Output the [X, Y] coordinate of the center of the cell containing the given text.  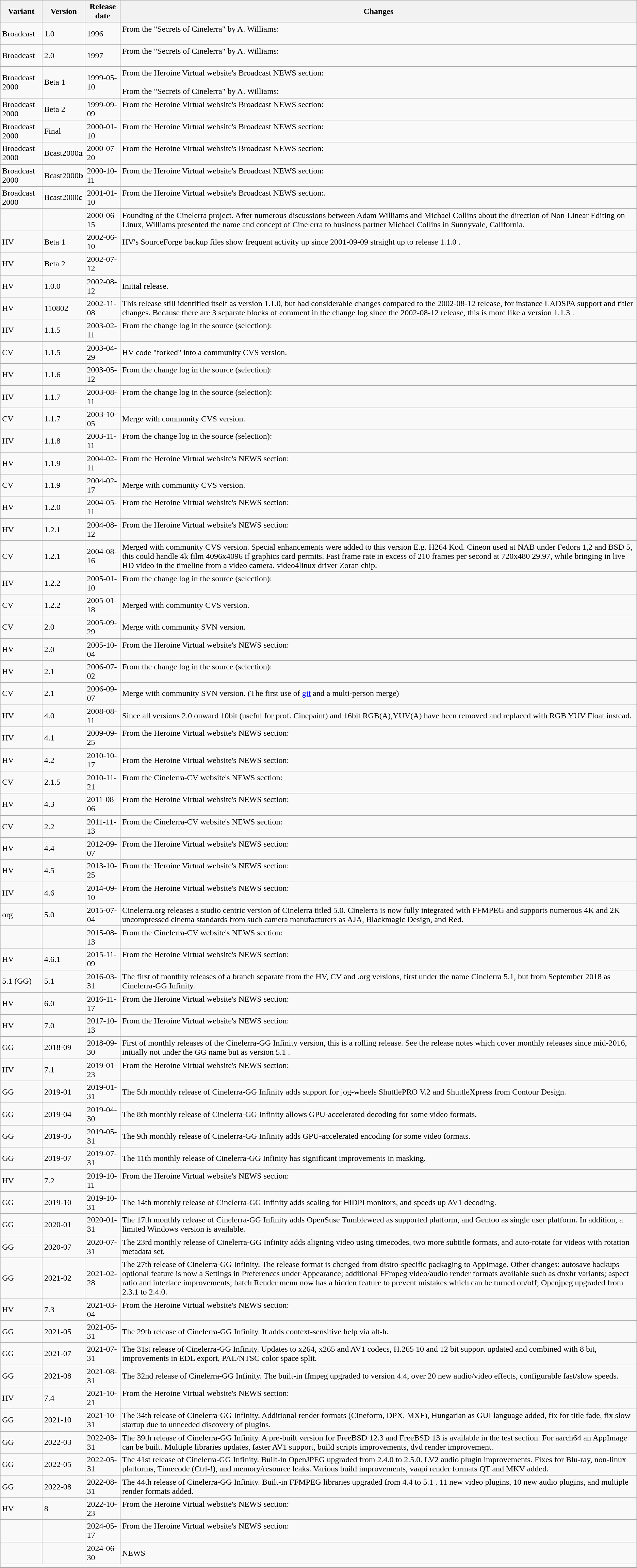
2021-05-31 [103, 1331]
2015-11-09 [103, 959]
The 11th monthly release of Cinelerra-GG Infinity has significant improvements in masking. [378, 1158]
2011-11-13 [103, 827]
2003-05-12 [103, 375]
2003-08-11 [103, 397]
Variant [21, 12]
2021-03-04 [103, 1310]
2005-10-04 [103, 649]
Changes [378, 12]
2022-05 [64, 1465]
2021-07 [64, 1354]
4.3 [64, 804]
2014-09-10 [103, 893]
2000-01-10 [103, 131]
2016-11-17 [103, 1003]
HV's SourceForge backup files show frequent activity up since 2001-09-09 straight up to release 1.1.0 . [378, 241]
2024-06-30 [103, 1553]
Merge with community SVN version. [378, 627]
2021-08-31 [103, 1375]
HV code "forked" into a community CVS version. [378, 352]
1.0 [64, 33]
2021-02 [64, 1278]
The 8th monthly release of Cinelerra-GG Infinity allows GPU-accelerated decoding for some video formats. [378, 1114]
2004-08-12 [103, 529]
From the Heroine Virtual website's Broadcast NEWS section:. [378, 197]
8 [64, 1509]
NEWS [378, 1553]
Merge with community SVN version. (The first use of git and a multi-person merge) [378, 694]
2022-03-31 [103, 1442]
Release date [103, 12]
2019-04-30 [103, 1114]
2000-06-15 [103, 220]
2004-08-16 [103, 556]
2004-02-17 [103, 485]
2024-05-17 [103, 1531]
2019-01 [64, 1092]
2005-01-18 [103, 605]
2002-08-12 [103, 286]
2018-09-30 [103, 1048]
7.4 [64, 1398]
1999-09-09 [103, 109]
org [21, 915]
2022-08 [64, 1486]
2020-07-31 [103, 1247]
2010-11-21 [103, 782]
2019-07 [64, 1158]
4.6.1 [64, 959]
2000-07-20 [103, 153]
2005-01-10 [103, 583]
From the Heroine Virtual website's Broadcast NEWS section:From the "Secrets of Cinelerra" by A. Williams: [378, 82]
2000-10-11 [103, 176]
2019-01-23 [103, 1070]
2009-09-25 [103, 738]
Merged with community CVS version. [378, 605]
2019-01-31 [103, 1092]
2005-09-29 [103, 627]
2021-10 [64, 1420]
6.0 [64, 1003]
2021-10-31 [103, 1420]
4.6 [64, 893]
Bcast2000b [64, 176]
7.0 [64, 1026]
2021-10-21 [103, 1398]
110802 [64, 308]
Initial release. [378, 286]
2004-02-11 [103, 463]
4.5 [64, 871]
1.1.6 [64, 375]
2001-01-10 [103, 197]
2022-08-31 [103, 1486]
2019-10-31 [103, 1203]
2019-10 [64, 1203]
1999-05-10 [103, 82]
2016-03-31 [103, 981]
2002-11-08 [103, 308]
2017-10-13 [103, 1026]
2019-07-31 [103, 1158]
2002-07-12 [103, 264]
2010-10-17 [103, 760]
The 29th release of Cinelerra-GG Infinity. It adds context-sensitive help via alt-h. [378, 1331]
2002-06-10 [103, 241]
2020-07 [64, 1247]
4.4 [64, 848]
2021-05 [64, 1331]
2012-09-07 [103, 848]
2008-08-11 [103, 716]
Version [64, 12]
2003-04-29 [103, 352]
2004-05-11 [103, 507]
1.2.0 [64, 507]
Bcast2000a [64, 153]
2019-10-11 [103, 1180]
2003-10-05 [103, 419]
2020-01-31 [103, 1224]
Bcast2000c [64, 197]
2015-07-04 [103, 915]
2022-10-23 [103, 1509]
Final [64, 131]
2006-09-07 [103, 694]
2021-08 [64, 1375]
4.2 [64, 760]
7.1 [64, 1070]
2.1.5 [64, 782]
The 9th monthly release of Cinelerra-GG Infinity adds GPU-accelerated encoding for some video formats. [378, 1136]
1.0.0 [64, 286]
1997 [103, 56]
4.0 [64, 716]
2019-04 [64, 1114]
4.1 [64, 738]
2020-01 [64, 1224]
2018-09 [64, 1048]
5.0 [64, 915]
The 14th monthly release of Cinelerra-GG Infinity adds scaling for HiDPI monitors, and speeds up AV1 decoding. [378, 1203]
The 5th monthly release of Cinelerra-GG Infinity adds support for jog-wheels ShuttlePRO V.2 and ShuttleXpress from Contour Design. [378, 1092]
2003-02-11 [103, 331]
5.1 (GG) [21, 981]
2.2 [64, 827]
2021-02-28 [103, 1278]
2013-10-25 [103, 871]
2003-11-11 [103, 441]
7.2 [64, 1180]
2022-05-31 [103, 1465]
5.1 [64, 981]
2019-05-31 [103, 1136]
2021-07-31 [103, 1354]
Since all versions 2.0 onward 10bit (useful for prof. Cinepaint) and 16bit RGB(A),YUV(A) have been removed and replaced with RGB YUV Float instead. [378, 716]
1996 [103, 33]
2019-05 [64, 1136]
2015-08-13 [103, 937]
2011-08-06 [103, 804]
2022-03 [64, 1442]
7.3 [64, 1310]
1.1.8 [64, 441]
2006-07-02 [103, 671]
